Extract the [X, Y] coordinate from the center of the cell holding the provided text.  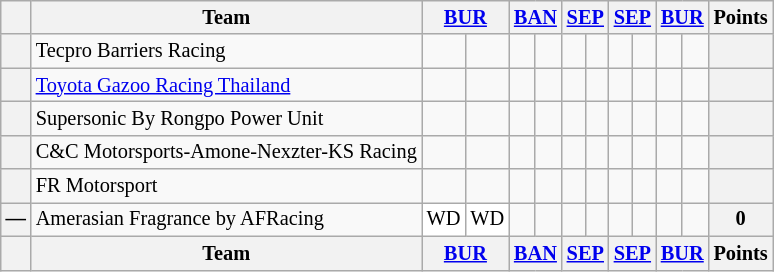
Tecpro Barriers Racing [226, 51]
FR Motorsport [226, 186]
Supersonic By Rongpo Power Unit [226, 118]
Amerasian Fragrance by AFRacing [226, 219]
Toyota Gazoo Racing Thailand [226, 85]
— [16, 219]
0 [741, 219]
C&C Motorsports-Amone-Nexzter-KS Racing [226, 152]
